Find where the given text appears and provide that cell's center as (X, Y) coordinate. 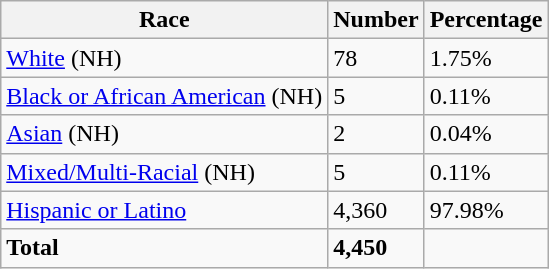
1.75% (486, 58)
78 (376, 58)
Percentage (486, 20)
Number (376, 20)
White (NH) (164, 58)
Black or African American (NH) (164, 96)
4,450 (376, 248)
2 (376, 134)
0.04% (486, 134)
Asian (NH) (164, 134)
Race (164, 20)
Hispanic or Latino (164, 210)
Total (164, 248)
Mixed/Multi-Racial (NH) (164, 172)
97.98% (486, 210)
4,360 (376, 210)
